Pinpoint the cell where the given text exists, returning its [x, y] midpoint coordinate. 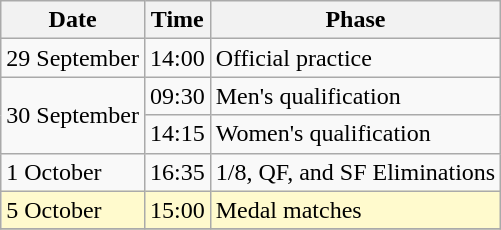
09:30 [177, 96]
29 September [73, 58]
Date [73, 20]
Time [177, 20]
Men's qualification [356, 96]
14:15 [177, 134]
Medal matches [356, 210]
16:35 [177, 172]
1/8, QF, and SF Eliminations [356, 172]
Women's qualification [356, 134]
1 October [73, 172]
Official practice [356, 58]
5 October [73, 210]
14:00 [177, 58]
15:00 [177, 210]
Phase [356, 20]
30 September [73, 115]
